From the cell containing the given text, extract its center point as [x, y] coordinate. 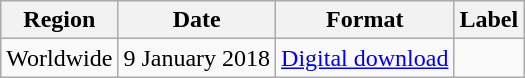
Label [489, 20]
Date [197, 20]
Region [60, 20]
Format [365, 20]
Digital download [365, 58]
9 January 2018 [197, 58]
Worldwide [60, 58]
